Detect which cell encompasses the target text, then output its [X, Y] center coordinate. 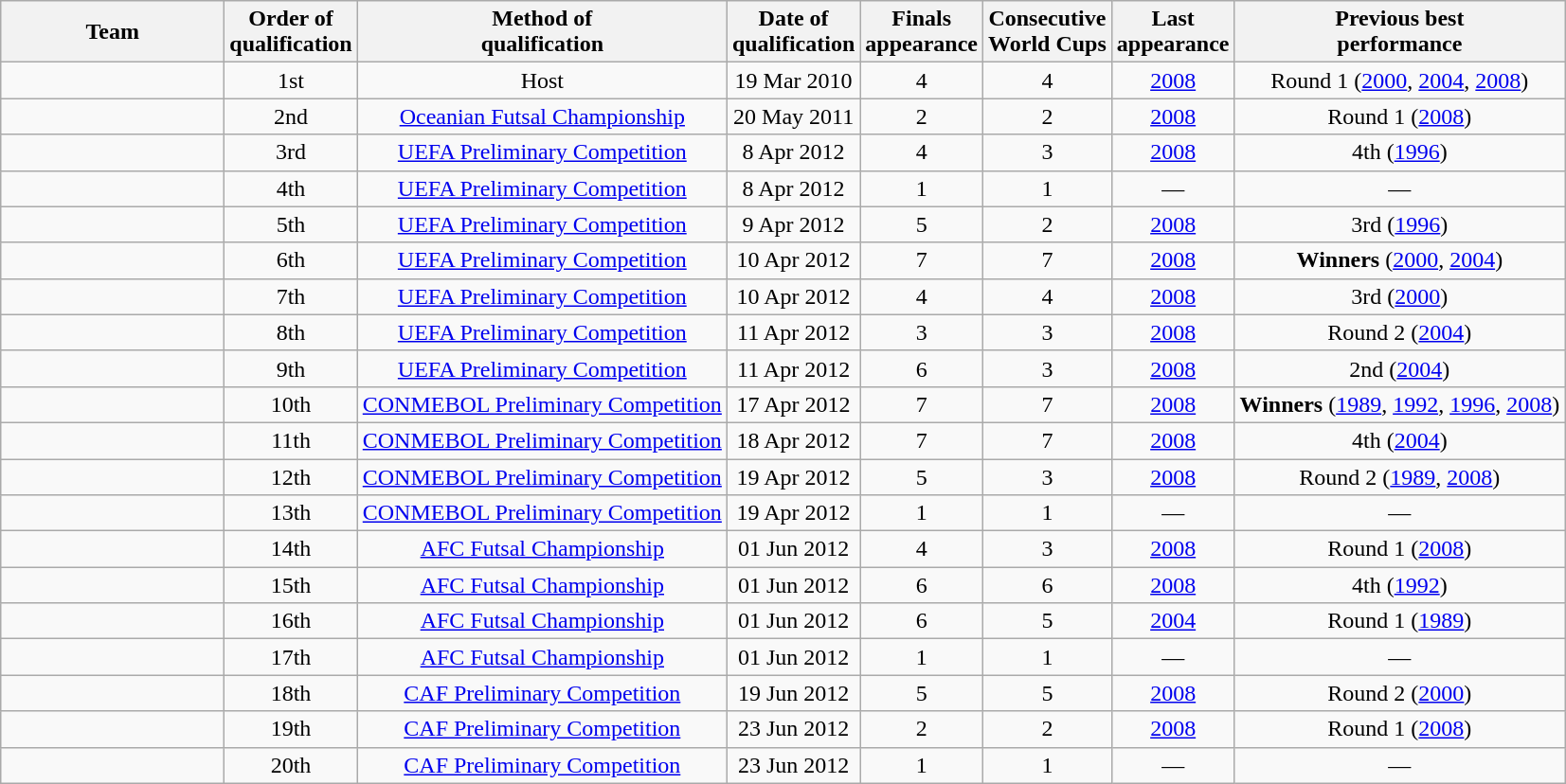
3rd [291, 152]
13th [291, 513]
14th [291, 549]
3rd (2000) [1400, 296]
Method ofqualification [542, 32]
4th (1992) [1400, 585]
2nd (2004) [1400, 368]
2004 [1173, 621]
12th [291, 476]
16th [291, 621]
17th [291, 657]
Host [542, 80]
2nd [291, 116]
Team [113, 32]
20th [291, 765]
Round 1 (1989) [1400, 621]
11th [291, 440]
4th [291, 188]
3rd (1996) [1400, 224]
6th [291, 260]
19 Mar 2010 [793, 80]
Round 2 (1989, 2008) [1400, 476]
Previous bestperformance [1400, 32]
8th [291, 332]
19th [291, 729]
Winners (2000, 2004) [1400, 260]
19 Jun 2012 [793, 693]
9 Apr 2012 [793, 224]
Round 2 (2004) [1400, 332]
7th [291, 296]
18th [291, 693]
9th [291, 368]
5th [291, 224]
10th [291, 404]
Finalsappearance [922, 32]
18 Apr 2012 [793, 440]
17 Apr 2012 [793, 404]
ConsecutiveWorld Cups [1048, 32]
4th (2004) [1400, 440]
Lastappearance [1173, 32]
15th [291, 585]
Round 1 (2000, 2004, 2008) [1400, 80]
Date ofqualification [793, 32]
Round 2 (2000) [1400, 693]
Oceanian Futsal Championship [542, 116]
4th (1996) [1400, 152]
1st [291, 80]
20 May 2011 [793, 116]
Winners (1989, 1992, 1996, 2008) [1400, 404]
Order ofqualification [291, 32]
